Return (x, y) of the center of cell containing provided text 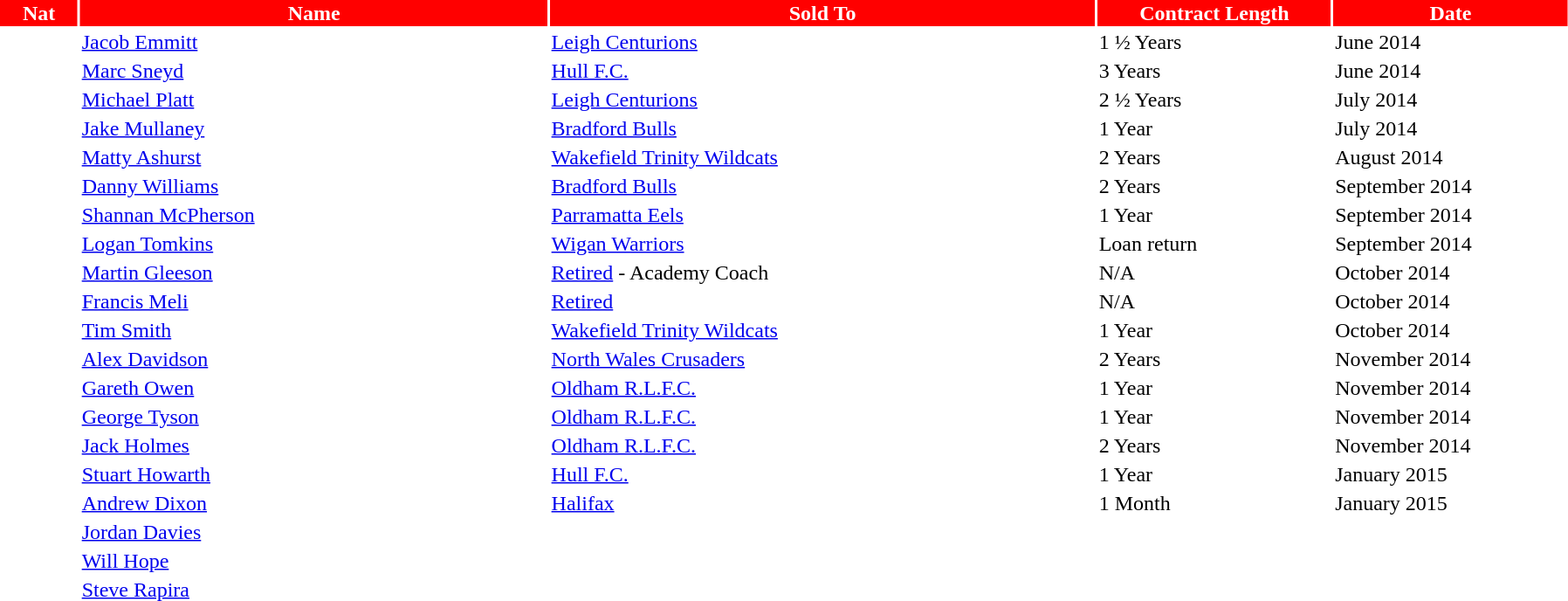
North Wales Crusaders (822, 359)
Marc Sneyd (314, 71)
Parramatta Eels (822, 215)
Logan Tomkins (314, 244)
3 Years (1214, 71)
2 ½ Years (1214, 100)
Sold To (822, 13)
Contract Length (1214, 13)
1 ½ Years (1214, 42)
August 2014 (1451, 157)
Jacob Emmitt (314, 42)
Matty Ashurst (314, 157)
Danny Williams (314, 186)
Date (1451, 13)
Name (314, 13)
Wigan Warriors (822, 244)
Alex Davidson (314, 359)
Halifax (822, 503)
Gareth Owen (314, 388)
Loan return (1214, 244)
George Tyson (314, 417)
Jack Holmes (314, 446)
1 Month (1214, 503)
Francis Meli (314, 301)
Jordan Davies (314, 532)
Will Hope (314, 561)
Retired - Academy Coach (822, 273)
Jake Mullaney (314, 128)
Shannan McPherson (314, 215)
Nat (38, 13)
Andrew Dixon (314, 503)
Tim Smith (314, 330)
Martin Gleeson (314, 273)
Michael Platt (314, 100)
Retired (822, 301)
Stuart Howarth (314, 474)
